Capture the cell that displays the provided text and extract its (x, y) central coordinate. 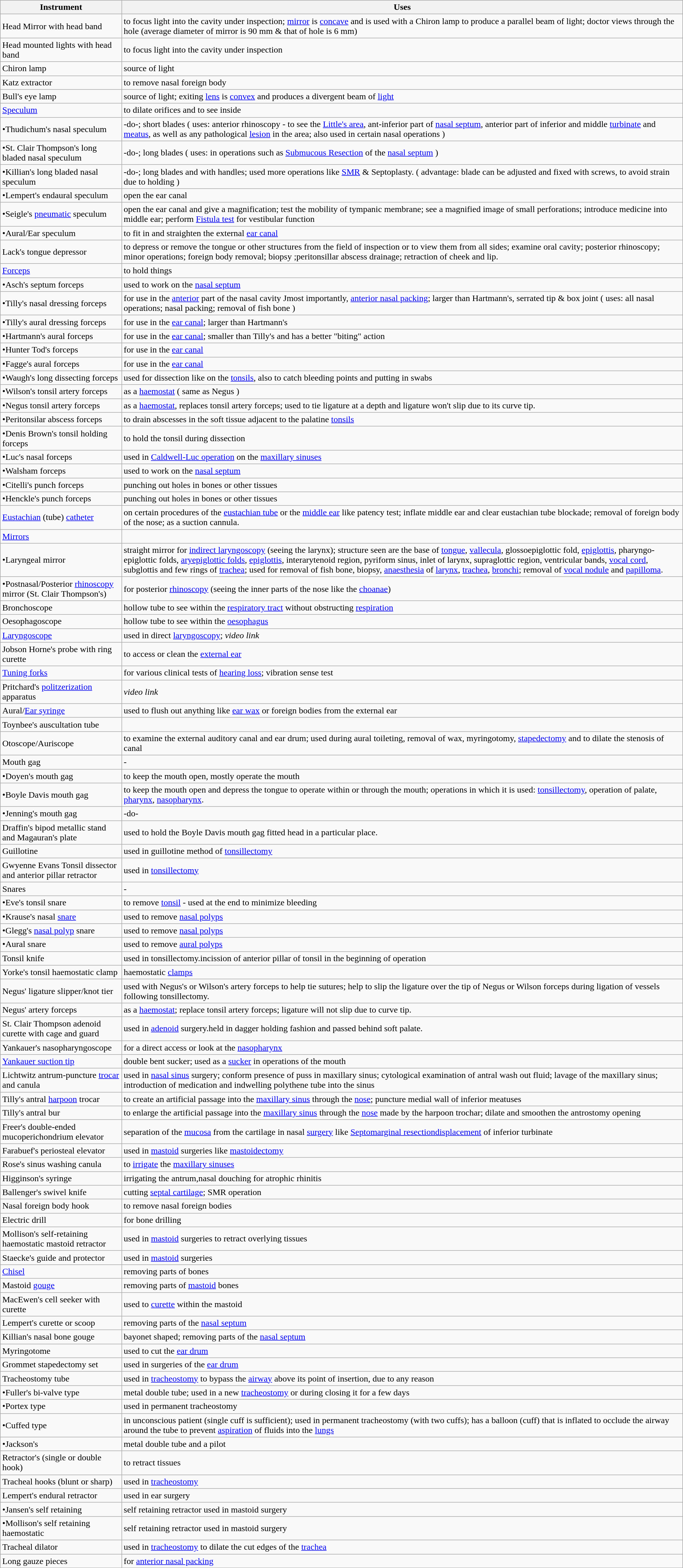
•Walsham forceps (61, 471)
Rose's sinus washing canula (61, 1164)
for use in the ear canal; smaller than Tilly's and has a better "biting" action (402, 336)
used to cut the ear drum (402, 1351)
Tilly's antral harpoon trocar (61, 1099)
•Fagge's aural forceps (61, 364)
separation of the mucosa from the cartilage in nasal surgery like Septomarginal resectiondisplacement of inferior turbinate (402, 1132)
•Jansen's self retaining (61, 1509)
•Wilson's tonsil artery forceps (61, 392)
double bent sucker; used as a sucker in operations of the mouth (402, 1062)
Snares (61, 889)
to retract tissues (402, 1463)
Otoscope/Auriscope (61, 743)
MacEwen's cell seeker with curette (61, 1304)
removing parts of mastoid bones (402, 1285)
•Cuffed type (61, 1425)
Bronchoscope (61, 608)
Tonsil knife (61, 958)
Tilly's antral bur (61, 1113)
metal double tube and a pilot (402, 1444)
for anterior nasal packing (402, 1561)
removing parts of the nasal septum (402, 1323)
•Denis Brown's tonsil holding forceps (61, 438)
Instrument (61, 7)
to access or clean the external ear (402, 654)
Ballenger's swivel knife (61, 1192)
used to hold the Boyle Davis mouth gag fitted head in a particular place. (402, 833)
Chiron lamp (61, 69)
Farabuef's periosteal elevator (61, 1151)
Gwyenne Evans Tonsil dissector and anterior pillar retractor (61, 870)
Myringotome (61, 1351)
•Fuller's bi-valve type (61, 1392)
as a haemostat ( same as Negus ) (402, 392)
hollow tube to see within the respiratory tract without obstructing respiration (402, 608)
Toynbee's auscultation tube (61, 724)
Tracheostomy tube (61, 1379)
Higginson's syringe (61, 1178)
used to curette within the mastoid (402, 1304)
Staecke's guide and protector (61, 1257)
to enlarge the artificial passage into the maxillary sinus through the nose made by the harpoon trochar; dilate and smoothen the antrostomy opening (402, 1113)
Mollison's self-retaining haemostatic mastoid retractor (61, 1238)
Tuning forks (61, 673)
used in adenoid surgery.held in dagger holding fashion and passed behind soft palate. (402, 1028)
Electric drill (61, 1220)
haemostatic clamps (402, 972)
•Negus tonsil artery forceps (61, 405)
-do- (402, 814)
Guillotine (61, 851)
Lichtwitz antrum-puncture trocar and canula (61, 1080)
Tracheal hooks (blunt or sharp) (61, 1482)
•Peritonsilar abscess forceps (61, 419)
to fit in and straighten the external ear canal (402, 233)
used to remove aural polyps (402, 944)
used in guillotine method of tonsillectomy (402, 851)
Pritchard's politzerization apparatus (61, 692)
Lack's tongue depressor (61, 252)
St. Clair Thompson adenoid curette with cage and guard (61, 1028)
used in permanent tracheostomy (402, 1406)
•Doyen's mouth gag (61, 776)
-do-; long blades ( uses: in operations such as Submucous Resection of the nasal septum ) (402, 153)
•Tilly's nasal dressing forceps (61, 304)
source of light (402, 69)
for posterior rhinoscopy (seeing the inner parts of the nose like the choanae) (402, 589)
•Postnasal/Posterior rhinoscopy mirror (St. Clair Thompson's) (61, 589)
•Thudichum's nasal speculum (61, 129)
to hold the tonsil during dissection (402, 438)
to irrigate the maxillary sinuses (402, 1164)
to keep the mouth open, mostly operate the mouth (402, 776)
for various clinical tests of hearing loss; vibration sense test (402, 673)
to remove nasal foreign bodies (402, 1206)
video link (402, 692)
used in surgeries of the ear drum (402, 1365)
for bone drilling (402, 1220)
Mouth gag (61, 762)
•Tilly's aural dressing forceps (61, 322)
hollow tube to see within the oesophagus (402, 621)
Lempert's curette or scoop (61, 1323)
•Aural snare (61, 944)
Eustachian (tube) catheter (61, 517)
used in tonsillectomy.incission of anterior pillar of tonsil in the beginning of operation (402, 958)
•Seigle's pneumatic speculum (61, 214)
as a haemostat; replace tonsil artery forceps; ligature will not slip due to curve tip. (402, 1010)
cutting septal cartilage; SMR operation (402, 1192)
for use in the ear canal; larger than Hartmann's (402, 322)
Negus' artery forceps (61, 1010)
•Waugh's long dissecting forceps (61, 378)
open the ear canal (402, 195)
used in tracheostomy (402, 1482)
Long gauze pieces (61, 1561)
used in tracheostomy to bypass the airway above its point of insertion, due to any reason (402, 1379)
Jobson Horne's probe with ring curette (61, 654)
Killian's nasal bone gouge (61, 1337)
Uses (402, 7)
used in tonsillectomy (402, 870)
used in Caldwell-Luc operation on the maxillary sinuses (402, 457)
•Hunter Tod's forceps (61, 350)
Head Mirror with head band (61, 26)
Oesophagoscope (61, 621)
Chisel (61, 1271)
to create an artificial passage into the maxillary sinus through the nose; puncture medial wall of inferior meatuses (402, 1099)
•Hartmann's aural forceps (61, 336)
irrigating the antrum,nasal douching for atrophic rhinitis (402, 1178)
•Lempert's endaural speculum (61, 195)
•Glegg's nasal polyp snare (61, 931)
•Asch's septum forceps (61, 285)
Laryngoscope (61, 635)
to drain abscesses in the soft tissue adjacent to the palatine tonsils (402, 419)
Draffin's bipod metallic stand and Magauran's plate (61, 833)
•Krause's nasal snare (61, 917)
•Portex type (61, 1406)
•Laryngeal mirror (61, 560)
Head mounted lights with head band (61, 50)
Freer's double-ended mucoperichondrium elevator (61, 1132)
used to flush out anything like ear wax or foreign bodies from the external ear (402, 710)
•Luc's nasal forceps (61, 457)
•Eve's tonsil snare (61, 903)
Yankauer suction tip (61, 1062)
•Killian's long bladed nasal speculum (61, 177)
Lempert's endural retractor (61, 1495)
used in tracheostomy to dilate the cut edges of the trachea (402, 1547)
Yorke's tonsil haemostatic clamp (61, 972)
to focus light into the cavity under inspection (402, 50)
source of light; exiting lens is convex and produces a divergent beam of light (402, 96)
Yankauer's nasopharyngoscope (61, 1048)
•Jackson's (61, 1444)
for a direct access or look at the nasopharynx (402, 1048)
Mastoid gouge (61, 1285)
•Citelli's punch forceps (61, 485)
bayonet shaped; removing parts of the nasal septum (402, 1337)
used in mastoid surgeries (402, 1257)
•Mollison's self retaining haemostatic (61, 1528)
Nasal foreign body hook (61, 1206)
Aural/Ear syringe (61, 710)
metal double tube; used in a new tracheostomy or during closing it for a few days (402, 1392)
used in ear surgery (402, 1495)
Negus' ligature slipper/knot tier (61, 991)
Forceps (61, 271)
used in mastoid surgeries to retract overlying tissues (402, 1238)
used in mastoid surgeries like mastoidectomy (402, 1151)
•Jenning's mouth gag (61, 814)
to dilate orifices and to see inside (402, 110)
removing parts of bones (402, 1271)
Katz extractor (61, 82)
to remove nasal foreign body (402, 82)
as a haemostat, replaces tonsil artery forceps; used to tie ligature at a depth and ligature won't slip due to its curve tip. (402, 405)
used for dissection like on the tonsils, also to catch bleeding points and putting in swabs (402, 378)
•St. Clair Thompson's long bladed nasal speculum (61, 153)
to hold things (402, 271)
Mirrors (61, 536)
Retractor's (single or double hook) (61, 1463)
Bull's eye lamp (61, 96)
Speculum (61, 110)
Grommet stapedectomy set (61, 1365)
to remove tonsil - used at the end to minimize bleeding (402, 903)
used in direct laryngoscopy; video link (402, 635)
Tracheal dilator (61, 1547)
•Henckle's punch forceps (61, 499)
•Aural/Ear speculum (61, 233)
•Boyle Davis mouth gag (61, 795)
